Return the (x, y) coordinate for the center point of the cell that contains the specified text.  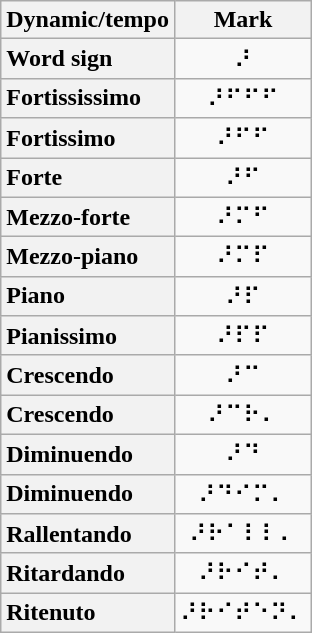
Ritenuto (88, 613)
⠜⠉ (242, 375)
⠜⠍⠋ (242, 217)
⠜⠗⠁⠇⠇⠄ (242, 534)
⠜⠋⠋⠋ (242, 98)
Pianissimo (88, 336)
Mezzo-piano (88, 257)
Word sign (88, 59)
⠜⠏ (242, 296)
Ritardando (88, 573)
Mark (242, 20)
⠜⠋ (242, 178)
Mezzo-forte (88, 217)
⠜⠍⠏ (242, 257)
⠜⠉⠗⠄ (242, 415)
⠜⠗⠊⠞⠑⠝⠄ (242, 613)
⠜⠏⠏ (242, 336)
Fortississimo (88, 98)
⠜ (242, 59)
⠜⠙ (242, 454)
⠜⠗⠊⠞⠄ (242, 573)
Rallentando (88, 534)
Dynamic/tempo (88, 20)
⠜⠋⠋ (242, 138)
Piano (88, 296)
⠜⠙⠊⠍⠄ (242, 494)
Forte (88, 178)
Fortissimo (88, 138)
